Detect which cell encompasses the target text, then output its (X, Y) center coordinate. 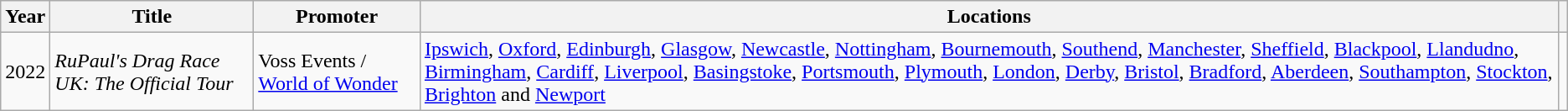
Locations (988, 17)
Voss Events / World of Wonder (337, 71)
Year (25, 17)
Promoter (337, 17)
2022 (25, 71)
Title (152, 17)
RuPaul's Drag Race UK: The Official Tour (152, 71)
